Find where the given text appears and provide that cell's center as (X, Y) coordinate. 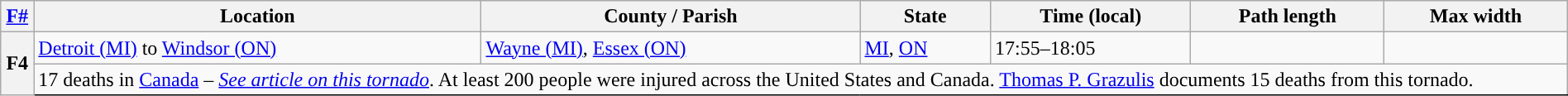
Location (258, 17)
MI, ON (925, 48)
County / Parish (671, 17)
Detroit (MI) to Windsor (ON) (258, 48)
17:55–18:05 (1091, 48)
Time (local) (1091, 17)
F# (17, 17)
Path length (1288, 17)
F4 (17, 64)
Max width (1476, 17)
Wayne (MI), Essex (ON) (671, 48)
State (925, 17)
